From the cell containing the given text, extract its center point as [x, y] coordinate. 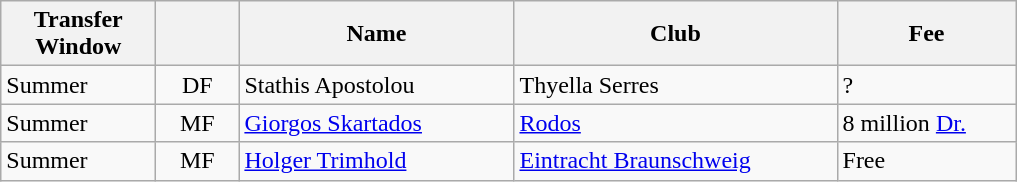
Giorgos Skartados [376, 123]
Fee [926, 34]
? [926, 85]
Club [676, 34]
Transfer Window [78, 34]
Name [376, 34]
Stathis Apostolou [376, 85]
Free [926, 161]
Rodos [676, 123]
Thyella Serres [676, 85]
DF [198, 85]
8 million Dr. [926, 123]
Holger Trimhold [376, 161]
Eintracht Braunschweig [676, 161]
